Identify which cell holds the provided text, then report its [X, Y] central coordinate. 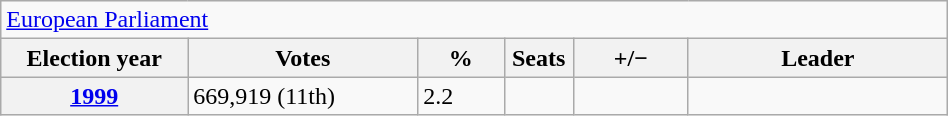
Seats [538, 58]
Election year [94, 58]
+/− [630, 58]
Votes [303, 58]
1999 [94, 96]
% [461, 58]
Leader [818, 58]
669,919 (11th) [303, 96]
2.2 [461, 96]
European Parliament [474, 20]
